Find where the given text appears and provide that cell's center as (x, y) coordinate. 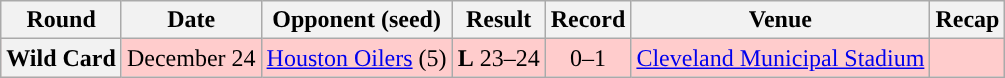
Record (588, 20)
Round (62, 20)
Recap (968, 20)
Result (498, 20)
0–1 (588, 58)
Cleveland Municipal Stadium (780, 58)
December 24 (191, 58)
Houston Oilers (5) (356, 58)
Date (191, 20)
Opponent (seed) (356, 20)
Venue (780, 20)
Wild Card (62, 58)
L 23–24 (498, 58)
